For the text-containing cell, return its midpoint in [X, Y] coordinate format. 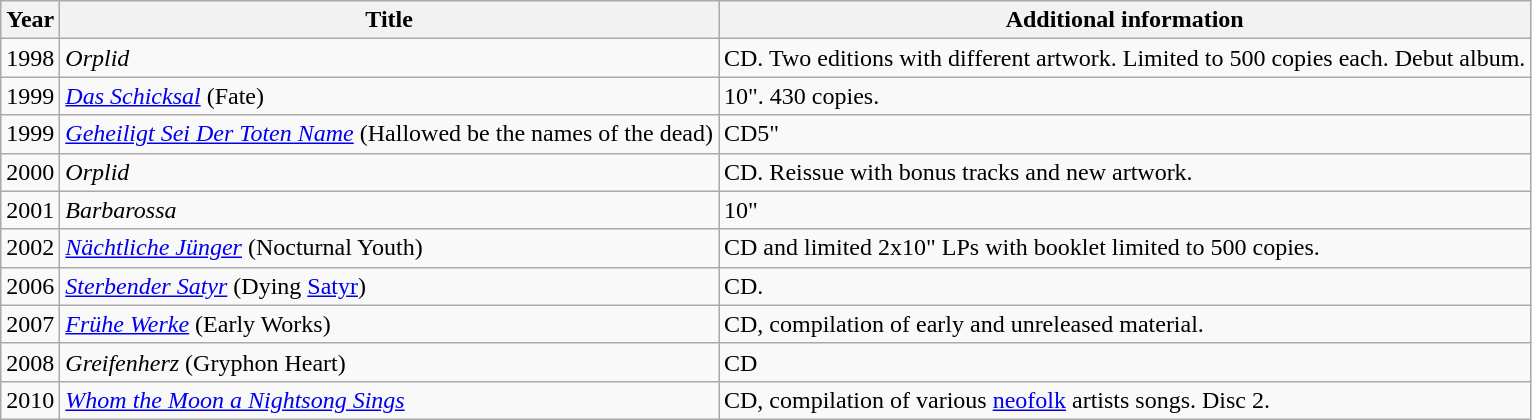
Frühe Werke (Early Works) [390, 324]
Whom the Moon a Nightsong Sings [390, 400]
1998 [30, 58]
Year [30, 20]
CD, compilation of early and unreleased material. [1124, 324]
CD. Two editions with different artwork. Limited to 500 copies each. Debut album. [1124, 58]
Geheiligt Sei Der Toten Name (Hallowed be the names of the dead) [390, 134]
CD. [1124, 286]
CD, compilation of various neofolk artists songs. Disc 2. [1124, 400]
2010 [30, 400]
2007 [30, 324]
2008 [30, 362]
Das Schicksal (Fate) [390, 96]
Greifenherz (Gryphon Heart) [390, 362]
CD [1124, 362]
Nächtliche Jünger (Nocturnal Youth) [390, 248]
Additional information [1124, 20]
10". 430 copies. [1124, 96]
2001 [30, 210]
2000 [30, 172]
CD5" [1124, 134]
2006 [30, 286]
Sterbender Satyr (Dying Satyr) [390, 286]
CD. Reissue with bonus tracks and new artwork. [1124, 172]
Title [390, 20]
2002 [30, 248]
Barbarossa [390, 210]
10" [1124, 210]
CD and limited 2x10" LPs with booklet limited to 500 copies. [1124, 248]
